Scan for the cell matching the given text and deliver its (x, y) coordinate at center. 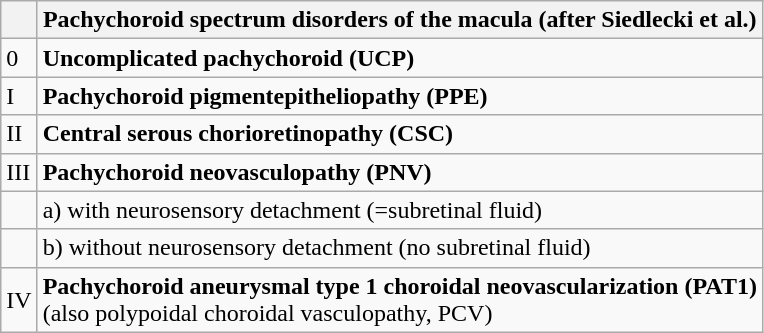
IV (19, 300)
Pachychoroid aneurysmal type 1 choroidal neovascularization (PAT1)(also polypoidal choroidal vasculopathy, PCV) (400, 300)
Pachychoroid pigmentepitheliopathy (PPE) (400, 96)
II (19, 134)
Central serous chorioretinopathy (CSC) (400, 134)
Uncomplicated pachychoroid (UCP) (400, 58)
0 (19, 58)
III (19, 172)
Pachychoroid spectrum disorders of the macula (after Siedlecki et al.) (400, 20)
Pachychoroid neovasculopathy (PNV) (400, 172)
a) with neurosensory detachment (=subretinal fluid) (400, 210)
b) without neurosensory detachment (no subretinal fluid) (400, 248)
I (19, 96)
